Identify which cell holds the provided text, then report its (X, Y) central coordinate. 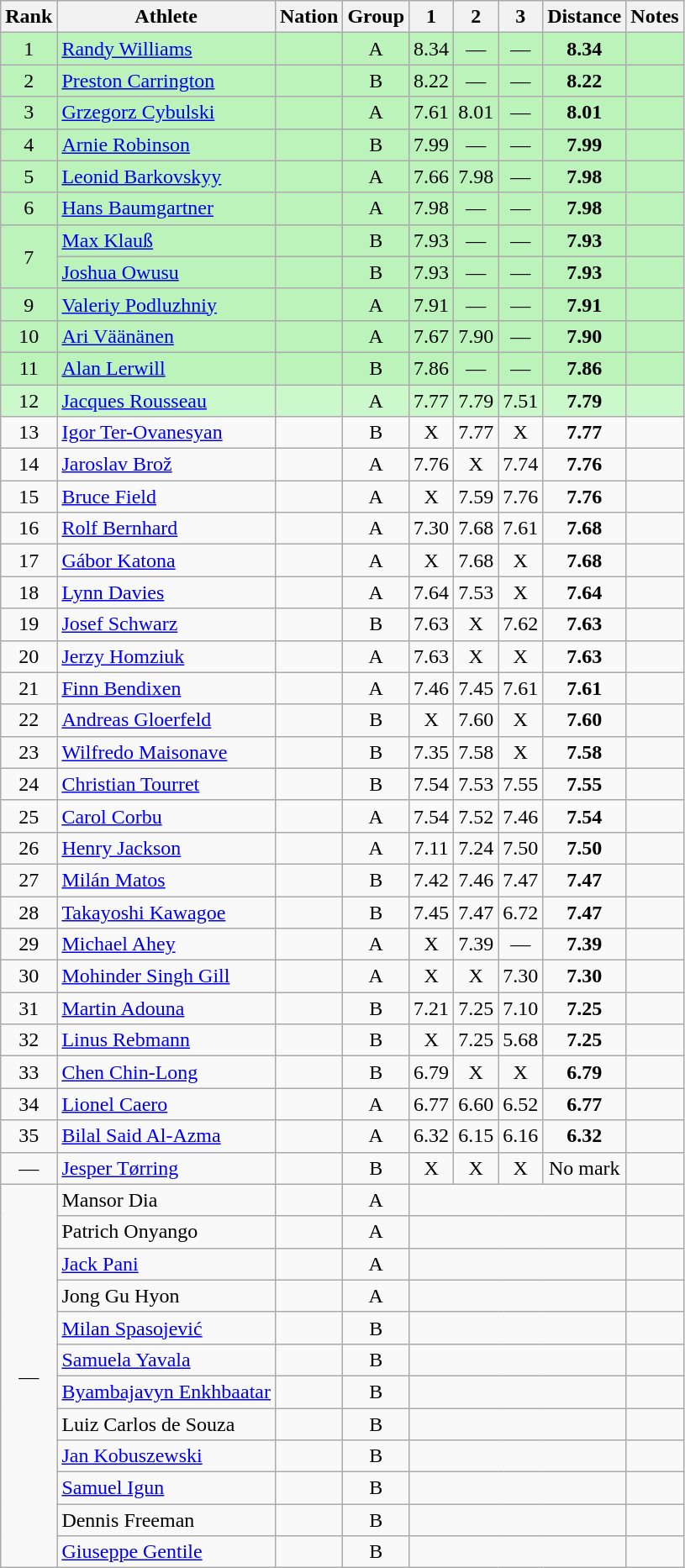
Valeriy Podluzhniy (166, 304)
34 (29, 1104)
Max Klauß (166, 240)
Igor Ter-Ovanesyan (166, 433)
Samuela Yavala (166, 1360)
Milán Matos (166, 880)
Arnie Robinson (166, 145)
Andreas Gloerfeld (166, 720)
Lynn Davies (166, 592)
17 (29, 560)
21 (29, 688)
No mark (585, 1168)
16 (29, 529)
Preston Carrington (166, 81)
7.59 (476, 497)
25 (29, 816)
18 (29, 592)
32 (29, 1040)
Rank (29, 17)
Henry Jackson (166, 848)
7.24 (476, 848)
24 (29, 784)
12 (29, 401)
Samuel Igun (166, 1488)
Jaroslav Brož (166, 465)
Leonid Barkovskyy (166, 176)
5 (29, 176)
Josef Schwarz (166, 624)
Athlete (166, 17)
Carol Corbu (166, 816)
Bilal Said Al-Azma (166, 1136)
10 (29, 336)
Patrich Onyango (166, 1232)
Martin Adouna (166, 1008)
Finn Bendixen (166, 688)
7.66 (432, 176)
Hans Baumgartner (166, 208)
Jerzy Homziuk (166, 656)
7.52 (476, 816)
6.15 (476, 1136)
5.68 (521, 1040)
Mansor Dia (166, 1200)
28 (29, 912)
6.16 (521, 1136)
6.72 (521, 912)
7.51 (521, 401)
7.42 (432, 880)
Michael Ahey (166, 944)
7.35 (432, 752)
Ari Väänänen (166, 336)
7 (29, 256)
Dennis Freeman (166, 1520)
7.62 (521, 624)
15 (29, 497)
Milan Spasojević (166, 1328)
Christian Tourret (166, 784)
13 (29, 433)
4 (29, 145)
Takayoshi Kawagoe (166, 912)
7.74 (521, 465)
Group (377, 17)
Chen Chin-Long (166, 1072)
31 (29, 1008)
Nation (308, 17)
Jan Kobuszewski (166, 1456)
Rolf Bernhard (166, 529)
Lionel Caero (166, 1104)
Gábor Katona (166, 560)
14 (29, 465)
29 (29, 944)
Joshua Owusu (166, 272)
Byambajavyn Enkhbaatar (166, 1392)
Distance (585, 17)
7.10 (521, 1008)
33 (29, 1072)
22 (29, 720)
Jong Gu Hyon (166, 1296)
20 (29, 656)
27 (29, 880)
Bruce Field (166, 497)
Grzegorz Cybulski (166, 113)
26 (29, 848)
6 (29, 208)
Jesper Tørring (166, 1168)
23 (29, 752)
Luiz Carlos de Souza (166, 1424)
11 (29, 368)
9 (29, 304)
Wilfredo Maisonave (166, 752)
Randy Williams (166, 49)
19 (29, 624)
7.11 (432, 848)
Linus Rebmann (166, 1040)
7.67 (432, 336)
Mohinder Singh Gill (166, 976)
Notes (655, 17)
6.52 (521, 1104)
30 (29, 976)
7.21 (432, 1008)
Alan Lerwill (166, 368)
Giuseppe Gentile (166, 1552)
35 (29, 1136)
6.60 (476, 1104)
Jacques Rousseau (166, 401)
Jack Pani (166, 1264)
